Detect which cell encompasses the target text, then output its [x, y] center coordinate. 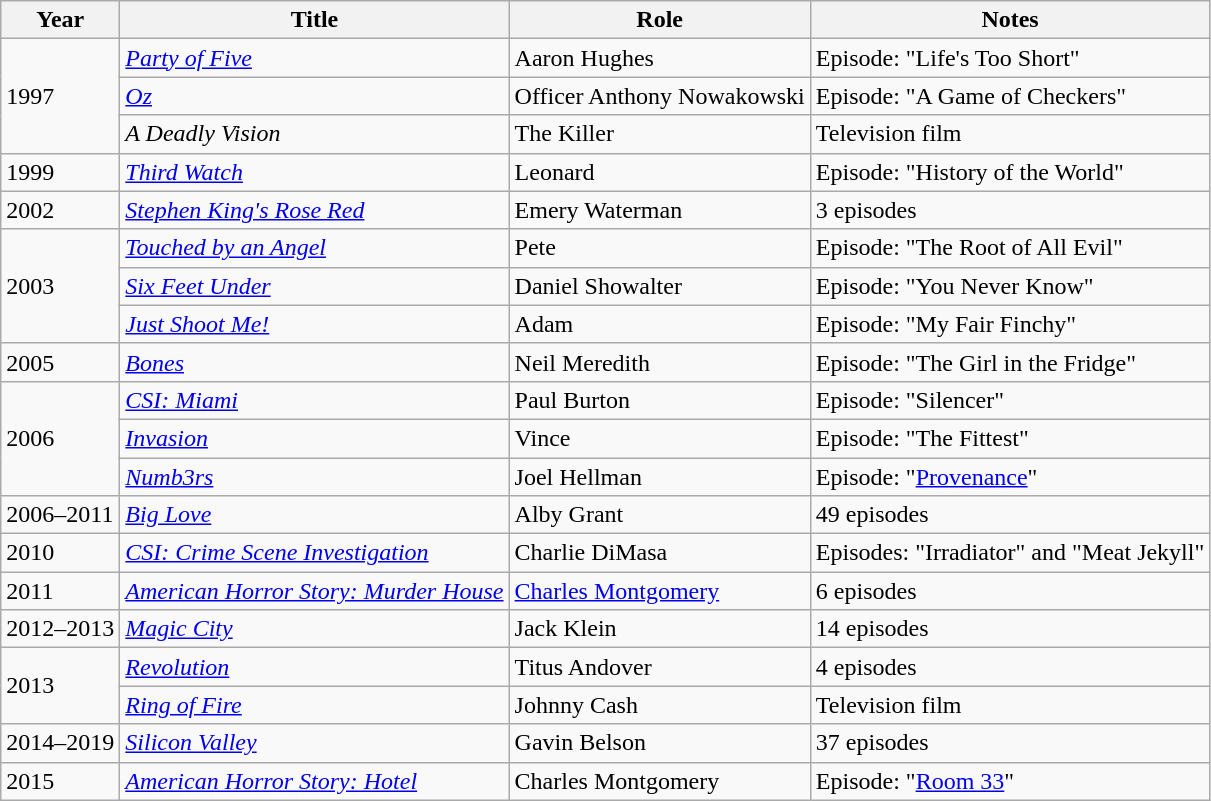
Adam [660, 324]
Just Shoot Me! [314, 324]
2010 [60, 553]
2006–2011 [60, 515]
Ring of Fire [314, 705]
2014–2019 [60, 743]
2005 [60, 362]
2011 [60, 591]
6 episodes [1010, 591]
2006 [60, 438]
37 episodes [1010, 743]
Joel Hellman [660, 477]
Episode: "History of the World" [1010, 172]
Episode: "A Game of Checkers" [1010, 96]
Touched by an Angel [314, 248]
Neil Meredith [660, 362]
CSI: Miami [314, 400]
Alby Grant [660, 515]
2013 [60, 686]
Silicon Valley [314, 743]
American Horror Story: Murder House [314, 591]
Aaron Hughes [660, 58]
Emery Waterman [660, 210]
Role [660, 20]
2002 [60, 210]
1997 [60, 96]
3 episodes [1010, 210]
The Killer [660, 134]
4 episodes [1010, 667]
Paul Burton [660, 400]
Magic City [314, 629]
Officer Anthony Nowakowski [660, 96]
Year [60, 20]
Six Feet Under [314, 286]
Revolution [314, 667]
1999 [60, 172]
49 episodes [1010, 515]
Episode: "Provenance" [1010, 477]
Episode: "My Fair Finchy" [1010, 324]
Episode: "Life's Too Short" [1010, 58]
Oz [314, 96]
Third Watch [314, 172]
Party of Five [314, 58]
Leonard [660, 172]
Titus Andover [660, 667]
Bones [314, 362]
Daniel Showalter [660, 286]
2003 [60, 286]
2015 [60, 781]
Gavin Belson [660, 743]
Episode: "The Girl in the Fridge" [1010, 362]
2012–2013 [60, 629]
American Horror Story: Hotel [314, 781]
Episode: "Silencer" [1010, 400]
Notes [1010, 20]
Charlie DiMasa [660, 553]
Big Love [314, 515]
A Deadly Vision [314, 134]
Stephen King's Rose Red [314, 210]
Pete [660, 248]
14 episodes [1010, 629]
Episode: "The Fittest" [1010, 438]
CSI: Crime Scene Investigation [314, 553]
Invasion [314, 438]
Title [314, 20]
Jack Klein [660, 629]
Episodes: "Irradiator" and "Meat Jekyll" [1010, 553]
Johnny Cash [660, 705]
Vince [660, 438]
Numb3rs [314, 477]
Episode: "You Never Know" [1010, 286]
Episode: "The Root of All Evil" [1010, 248]
Episode: "Room 33" [1010, 781]
